For the text-containing cell, return its midpoint in [x, y] coordinate format. 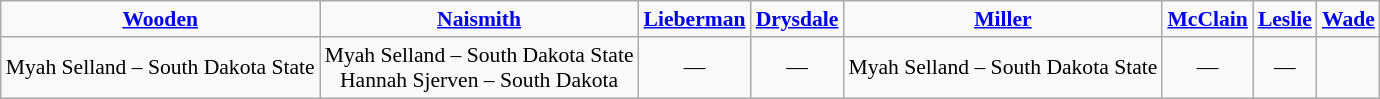
Naismith [480, 19]
Wade [1348, 19]
Lieberman [695, 19]
McClain [1207, 19]
Drysdale [798, 19]
Miller [1002, 19]
Wooden [160, 19]
Leslie [1285, 19]
Myah Selland – South Dakota StateHannah Sjerven – South Dakota [480, 68]
